Detect which cell encompasses the target text, then output its (X, Y) center coordinate. 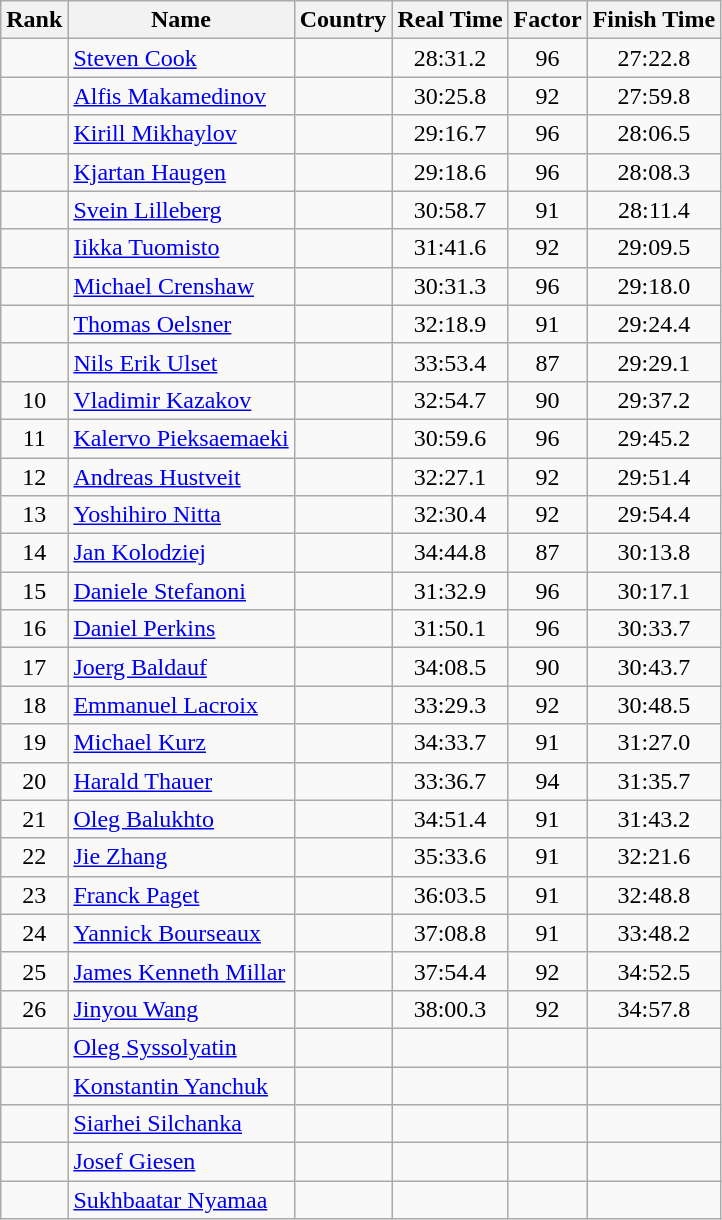
33:29.3 (450, 705)
29:16.7 (450, 134)
Name (181, 20)
18 (34, 705)
Real Time (450, 20)
Harald Thauer (181, 781)
33:36.7 (450, 781)
11 (34, 438)
Yannick Bourseaux (181, 933)
28:11.4 (654, 210)
25 (34, 971)
Alfis Makamedinov (181, 96)
30:33.7 (654, 629)
31:35.7 (654, 781)
28:31.2 (450, 58)
29:45.2 (654, 438)
Kirill Mikhaylov (181, 134)
31:27.0 (654, 743)
37:54.4 (450, 971)
Nils Erik Ulset (181, 362)
Factor (548, 20)
24 (34, 933)
Joerg Baldauf (181, 667)
30:25.8 (450, 96)
20 (34, 781)
30:48.5 (654, 705)
Yoshihiro Nitta (181, 515)
38:00.3 (450, 1009)
Franck Paget (181, 895)
29:37.2 (654, 400)
33:48.2 (654, 933)
Siarhei Silchanka (181, 1124)
32:48.8 (654, 895)
Andreas Hustveit (181, 477)
30:58.7 (450, 210)
32:54.7 (450, 400)
28:06.5 (654, 134)
Thomas Oelsner (181, 324)
Finish Time (654, 20)
34:52.5 (654, 971)
Jie Zhang (181, 857)
Svein Lilleberg (181, 210)
30:59.6 (450, 438)
34:08.5 (450, 667)
16 (34, 629)
14 (34, 553)
James Kenneth Millar (181, 971)
Jan Kolodziej (181, 553)
32:27.1 (450, 477)
Michael Crenshaw (181, 286)
36:03.5 (450, 895)
Michael Kurz (181, 743)
12 (34, 477)
34:51.4 (450, 819)
29:18.6 (450, 172)
Daniel Perkins (181, 629)
19 (34, 743)
31:32.9 (450, 591)
33:53.4 (450, 362)
29:54.4 (654, 515)
21 (34, 819)
Josef Giesen (181, 1162)
Daniele Stefanoni (181, 591)
Steven Cook (181, 58)
31:41.6 (450, 248)
23 (34, 895)
29:09.5 (654, 248)
22 (34, 857)
31:50.1 (450, 629)
32:21.6 (654, 857)
27:22.8 (654, 58)
34:57.8 (654, 1009)
Jinyou Wang (181, 1009)
29:18.0 (654, 286)
37:08.8 (450, 933)
Rank (34, 20)
32:30.4 (450, 515)
30:17.1 (654, 591)
35:33.6 (450, 857)
30:31.3 (450, 286)
34:33.7 (450, 743)
94 (548, 781)
Konstantin Yanchuk (181, 1085)
26 (34, 1009)
10 (34, 400)
34:44.8 (450, 553)
31:43.2 (654, 819)
Kalervo Pieksaemaeki (181, 438)
32:18.9 (450, 324)
29:51.4 (654, 477)
Emmanuel Lacroix (181, 705)
29:24.4 (654, 324)
27:59.8 (654, 96)
Oleg Syssolyatin (181, 1047)
Vladimir Kazakov (181, 400)
Iikka Tuomisto (181, 248)
Sukhbaatar Nyamaa (181, 1200)
28:08.3 (654, 172)
15 (34, 591)
17 (34, 667)
30:43.7 (654, 667)
30:13.8 (654, 553)
Kjartan Haugen (181, 172)
13 (34, 515)
Country (343, 20)
Oleg Balukhto (181, 819)
29:29.1 (654, 362)
